Output the (x, y) coordinate of the center of the cell containing the given text.  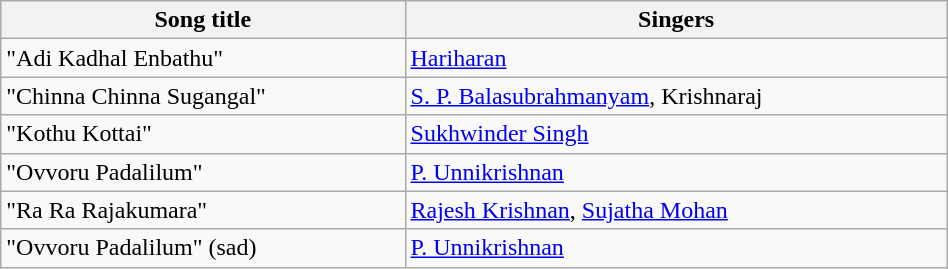
"Ovvoru Padalilum" (sad) (203, 248)
Singers (676, 20)
"Adi Kadhal Enbathu" (203, 58)
Hariharan (676, 58)
Sukhwinder Singh (676, 134)
"Ra Ra Rajakumara" (203, 210)
"Kothu Kottai" (203, 134)
S. P. Balasubrahmanyam, Krishnaraj (676, 96)
Song title (203, 20)
"Chinna Chinna Sugangal" (203, 96)
Rajesh Krishnan, Sujatha Mohan (676, 210)
"Ovvoru Padalilum" (203, 172)
